Determine the [X, Y] coordinate at the center of the cell enclosing the given text.  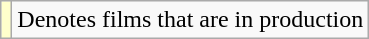
Denotes films that are in production [190, 20]
